Output the (X, Y) coordinate of the center of the cell containing the given text.  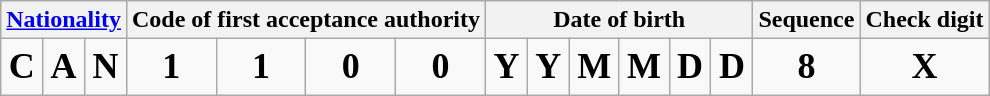
N (106, 67)
8 (806, 67)
Check digit (924, 20)
Sequence (806, 20)
Nationality (64, 20)
Code of first acceptance authority (306, 20)
A (64, 67)
X (924, 67)
C (22, 67)
Date of birth (618, 20)
